Output the (x, y) coordinate of the center of the cell containing the given text.  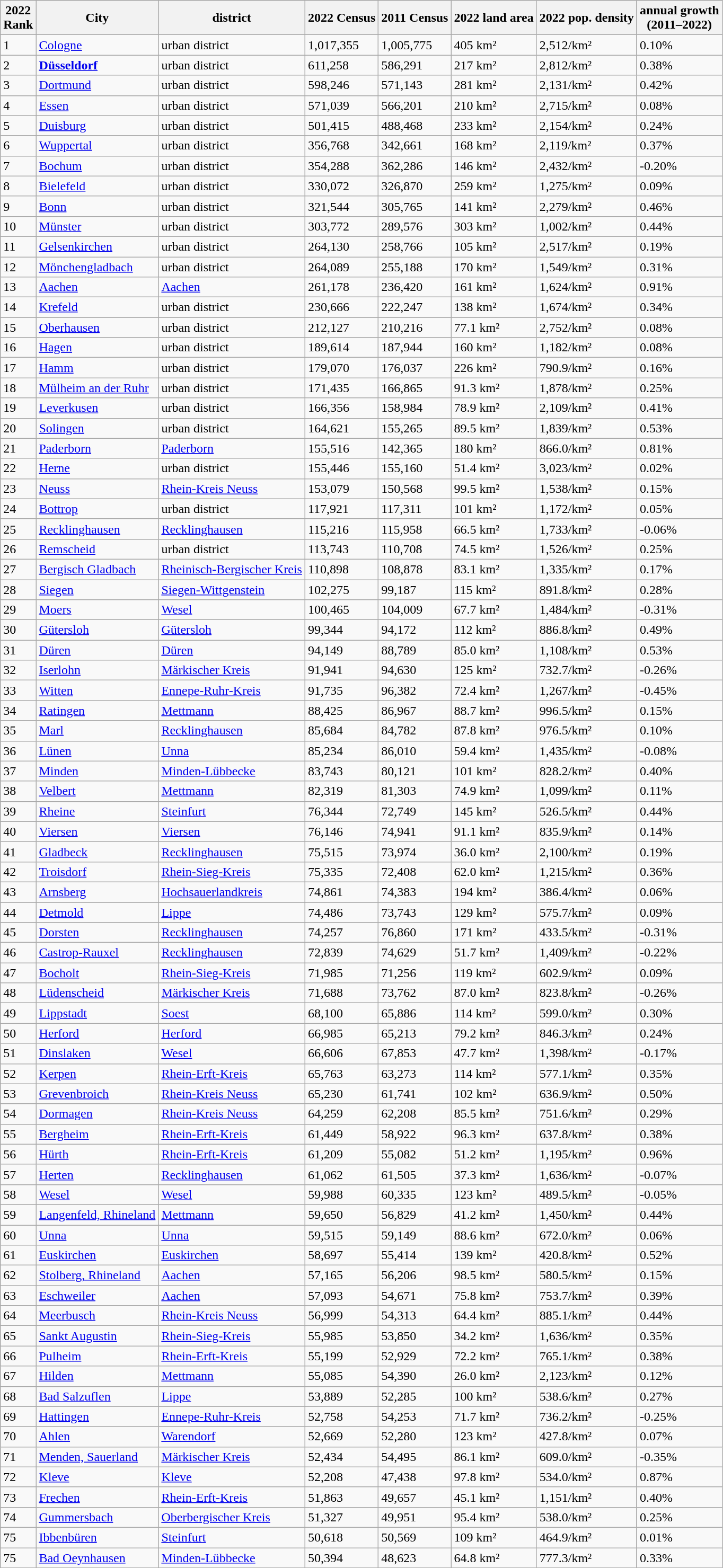
210,216 (415, 327)
427.8/km² (586, 1437)
Hochsauerlandkreis (232, 892)
Oberhausen (98, 327)
63,273 (415, 1074)
99.5 km² (494, 489)
2,752/km² (586, 327)
139 km² (494, 1255)
54,253 (415, 1416)
1,733/km² (586, 529)
Marl (98, 731)
1,275/km² (586, 186)
97.8 km² (494, 1477)
73 (18, 1497)
2 (18, 65)
Mülheim an der Ruhr (98, 388)
58,697 (341, 1255)
2011 Census (415, 18)
11 (18, 246)
109 km² (494, 1537)
49 (18, 1013)
108,878 (415, 569)
88,425 (341, 711)
64 (18, 1316)
88.7 km² (494, 711)
2,100/km² (586, 852)
72 (18, 1477)
78.9 km² (494, 408)
26 (18, 549)
56,206 (415, 1275)
2,517/km² (586, 246)
85,684 (341, 731)
33 (18, 690)
6 (18, 146)
56 (18, 1154)
Dorsten (98, 933)
611,258 (341, 65)
54 (18, 1114)
53 (18, 1094)
84,782 (415, 731)
66,985 (341, 1033)
Solingen (98, 428)
99,187 (415, 590)
1,182/km² (586, 348)
233 km² (494, 126)
Pulheim (98, 1356)
125 km² (494, 670)
-0.35% (680, 1457)
17 (18, 368)
65,763 (341, 1074)
57 (18, 1174)
68,100 (341, 1013)
138 km² (494, 307)
732.7/km² (586, 670)
61,209 (341, 1154)
14 (18, 307)
100 km² (494, 1396)
59 (18, 1215)
777.3/km² (586, 1557)
83.1 km² (494, 569)
56,999 (341, 1316)
80,121 (415, 771)
386.4/km² (586, 892)
187,944 (415, 348)
1,017,355 (341, 45)
534.0/km² (586, 1477)
94,630 (415, 670)
153,079 (341, 489)
102 km² (494, 1094)
433.5/km² (586, 933)
44 (18, 912)
38 (18, 791)
52,208 (341, 1477)
168 km² (494, 146)
35 (18, 731)
751.6/km² (586, 1114)
60,335 (415, 1194)
83,743 (341, 771)
0.46% (680, 206)
155,265 (415, 428)
51,327 (341, 1517)
26.0 km² (494, 1376)
Kerpen (98, 1074)
464.9/km² (586, 1537)
Wuppertal (98, 146)
74,941 (415, 831)
Düsseldorf (98, 65)
55,199 (341, 1356)
0.07% (680, 1437)
59,149 (415, 1235)
217 km² (494, 65)
2022 land area (494, 18)
87.0 km² (494, 993)
790.9/km² (586, 368)
0.36% (680, 872)
36 (18, 751)
0.96% (680, 1154)
Hilden (98, 1376)
-0.22% (680, 953)
32 (18, 670)
236,420 (415, 287)
1,538/km² (586, 489)
0.28% (680, 590)
230,666 (341, 307)
28 (18, 590)
105 km² (494, 246)
40 (18, 831)
99,344 (341, 630)
54,495 (415, 1457)
Gladbeck (98, 852)
Hürth (98, 1154)
48 (18, 993)
59,650 (341, 1215)
61 (18, 1255)
0.05% (680, 509)
102,275 (341, 590)
113,743 (341, 549)
74 (18, 1517)
annual growth (2011–2022) (680, 18)
115 km² (494, 590)
Bad Oeynhausen (98, 1557)
52,434 (341, 1457)
74,383 (415, 892)
37 (18, 771)
2,432/km² (586, 166)
23 (18, 489)
Bergheim (98, 1134)
73,743 (415, 912)
49,657 (415, 1497)
53,889 (341, 1396)
88.6 km² (494, 1235)
115,958 (415, 529)
1,195/km² (586, 1154)
50,569 (415, 1537)
-0.45% (680, 690)
72,408 (415, 872)
Herten (98, 1174)
Eschweiler (98, 1296)
43 (18, 892)
Siegen-Wittgenstein (232, 590)
88,789 (415, 650)
-0.06% (680, 529)
356,768 (341, 146)
0.37% (680, 146)
75,515 (341, 852)
Hamm (98, 368)
62 (18, 1275)
586,291 (415, 65)
59.4 km² (494, 751)
3 (18, 85)
Frechen (98, 1497)
72.2 km² (494, 1356)
95.4 km² (494, 1517)
96.3 km² (494, 1134)
538.0/km² (586, 1517)
1,099/km² (586, 791)
86,967 (415, 711)
21 (18, 448)
1,435/km² (586, 751)
158,984 (415, 408)
49,951 (415, 1517)
1,108/km² (586, 650)
63 (18, 1296)
Witten (98, 690)
54,390 (415, 1376)
164,621 (341, 428)
1,549/km² (586, 267)
321,544 (341, 206)
61,062 (341, 1174)
50 (18, 1033)
2,279/km² (586, 206)
1,398/km² (586, 1053)
Bonn (98, 206)
2,119/km² (586, 146)
53,850 (415, 1336)
25 (18, 529)
64,259 (341, 1114)
Stolberg, Rhineland (98, 1275)
155,160 (415, 468)
354,288 (341, 166)
170 km² (494, 267)
0.17% (680, 569)
Bergisch Gladbach (98, 569)
0.52% (680, 1255)
2022Rank (18, 18)
4 (18, 105)
176,037 (415, 368)
194 km² (494, 892)
57,093 (341, 1296)
2,123/km² (586, 1376)
835.9/km² (586, 831)
0.39% (680, 1296)
289,576 (415, 226)
61,505 (415, 1174)
1,215/km² (586, 872)
47.7 km² (494, 1053)
117,311 (415, 509)
0.41% (680, 408)
976.5/km² (586, 731)
19 (18, 408)
91,735 (341, 690)
0.16% (680, 368)
891.8/km² (586, 590)
54,313 (415, 1316)
34 (18, 711)
2,109/km² (586, 408)
27 (18, 569)
85.5 km² (494, 1114)
96,382 (415, 690)
71,256 (415, 973)
258,766 (415, 246)
180 km² (494, 448)
0.01% (680, 1537)
885.1/km² (586, 1316)
112 km² (494, 630)
74,257 (341, 933)
52,669 (341, 1437)
Lippstadt (98, 1013)
1,335/km² (586, 569)
1,878/km² (586, 388)
51.7 km² (494, 953)
51.2 km² (494, 1154)
12 (18, 267)
-0.25% (680, 1416)
Minden (98, 771)
87.8 km² (494, 731)
50,618 (341, 1537)
52,758 (341, 1416)
22 (18, 468)
58 (18, 1194)
9 (18, 206)
189,614 (341, 348)
488,468 (415, 126)
2022 pop. density (586, 18)
0.50% (680, 1094)
-0.05% (680, 1194)
district (232, 18)
161 km² (494, 287)
74,486 (341, 912)
1,409/km² (586, 953)
580.5/km² (586, 1275)
7 (18, 166)
85,234 (341, 751)
85.0 km² (494, 650)
Münster (98, 226)
-0.20% (680, 166)
Meerbusch (98, 1316)
166,356 (341, 408)
2022 Census (341, 18)
Warendorf (232, 1437)
Dormagen (98, 1114)
18 (18, 388)
2,131/km² (586, 85)
Leverkusen (98, 408)
Bottrop (98, 509)
67,853 (415, 1053)
171,435 (341, 388)
Bocholt (98, 973)
75.8 km² (494, 1296)
73,762 (415, 993)
82,319 (341, 791)
52,280 (415, 1437)
50,394 (341, 1557)
15 (18, 327)
0.29% (680, 1114)
Ratingen (98, 711)
Lünen (98, 751)
Hagen (98, 348)
303 km² (494, 226)
305,765 (415, 206)
155,446 (341, 468)
Ahlen (98, 1437)
602.9/km² (586, 973)
76,146 (341, 831)
2,715/km² (586, 105)
46 (18, 953)
501,415 (341, 126)
Castrop-Rauxel (98, 953)
179,070 (341, 368)
67.7 km² (494, 610)
45 (18, 933)
55,414 (415, 1255)
62.0 km² (494, 872)
Dortmund (98, 85)
0.34% (680, 307)
65,213 (415, 1033)
264,089 (341, 267)
0.81% (680, 448)
261,178 (341, 287)
571,143 (415, 85)
0.91% (680, 287)
100,465 (341, 610)
74.9 km² (494, 791)
55,985 (341, 1336)
Soest (232, 1013)
1,484/km² (586, 610)
Lüdenscheid (98, 993)
538.6/km² (586, 1396)
55 (18, 1134)
71,688 (341, 993)
210 km² (494, 105)
577.1/km² (586, 1074)
69 (18, 1416)
226 km² (494, 368)
566,201 (415, 105)
74.5 km² (494, 549)
Cologne (98, 45)
765.1/km² (586, 1356)
70 (18, 1437)
141 km² (494, 206)
Neuss (98, 489)
52,929 (415, 1356)
55,085 (341, 1376)
65,230 (341, 1094)
77.1 km² (494, 327)
81,303 (415, 791)
Bochum (98, 166)
599.0/km² (586, 1013)
65,886 (415, 1013)
1,002/km² (586, 226)
212,127 (341, 327)
0.12% (680, 1376)
1,172/km² (586, 509)
636.9/km² (586, 1094)
886.8/km² (586, 630)
Duisburg (98, 126)
119 km² (494, 973)
Ibbenbüren (98, 1537)
Arnsberg (98, 892)
59,988 (341, 1194)
1,005,775 (415, 45)
753.7/km² (586, 1296)
0.49% (680, 630)
575.7/km² (586, 912)
52,285 (415, 1396)
73,974 (415, 852)
609.0/km² (586, 1457)
526.5/km² (586, 811)
222,247 (415, 307)
Troisdorf (98, 872)
Velbert (98, 791)
City (98, 18)
0.27% (680, 1396)
281 km² (494, 85)
1,151/km² (586, 1497)
Bielefeld (98, 186)
571,039 (341, 105)
Mönchengladbach (98, 267)
61,449 (341, 1134)
129 km² (494, 912)
64.8 km² (494, 1557)
65 (18, 1336)
5 (18, 126)
10 (18, 226)
326,870 (415, 186)
145 km² (494, 811)
91.3 km² (494, 388)
1,674/km² (586, 307)
Siegen (98, 590)
255,188 (415, 267)
31 (18, 650)
-0.17% (680, 1053)
-0.07% (680, 1174)
303,772 (341, 226)
72,839 (341, 953)
115,216 (341, 529)
Herne (98, 468)
42 (18, 872)
110,898 (341, 569)
76,860 (415, 933)
34.2 km² (494, 1336)
29 (18, 610)
Essen (98, 105)
637.8/km² (586, 1134)
41.2 km² (494, 1215)
Iserlohn (98, 670)
39 (18, 811)
72,749 (415, 811)
Moers (98, 610)
51 (18, 1053)
110,708 (415, 549)
94,172 (415, 630)
Dinslaken (98, 1053)
36.0 km² (494, 852)
Hattingen (98, 1416)
47 (18, 973)
68 (18, 1396)
117,921 (341, 509)
736.2/km² (586, 1416)
171 km² (494, 933)
74,629 (415, 953)
2,812/km² (586, 65)
57,165 (341, 1275)
420.8/km² (586, 1255)
51.4 km² (494, 468)
1,267/km² (586, 690)
160 km² (494, 348)
Rheine (98, 811)
86.1 km² (494, 1457)
489.5/km² (586, 1194)
59,515 (341, 1235)
0.87% (680, 1477)
48,623 (415, 1557)
86,010 (415, 751)
0.14% (680, 831)
1,450/km² (586, 1215)
8 (18, 186)
55,082 (415, 1154)
Sankt Augustin (98, 1336)
30 (18, 630)
64.4 km² (494, 1316)
0.30% (680, 1013)
24 (18, 509)
60 (18, 1235)
0.31% (680, 267)
1,839/km² (586, 428)
823.8/km² (586, 993)
0.02% (680, 468)
2,154/km² (586, 126)
0.42% (680, 85)
37.3 km² (494, 1174)
362,286 (415, 166)
76,344 (341, 811)
98.5 km² (494, 1275)
-0.08% (680, 751)
155,516 (341, 448)
996.5/km² (586, 711)
54,671 (415, 1296)
94,149 (341, 650)
20 (18, 428)
598,246 (341, 85)
330,072 (341, 186)
259 km² (494, 186)
61,741 (415, 1094)
Detmold (98, 912)
51,863 (341, 1497)
Krefeld (98, 307)
41 (18, 852)
0.33% (680, 1557)
56,829 (415, 1215)
13 (18, 287)
Oberbergischer Kreis (232, 1517)
Langenfeld, Rhineland (98, 1215)
62,208 (415, 1114)
166,865 (415, 388)
66.5 km² (494, 529)
104,009 (415, 610)
264,130 (341, 246)
2,512/km² (586, 45)
828.2/km² (586, 771)
79.2 km² (494, 1033)
66,606 (341, 1053)
Remscheid (98, 549)
1,624/km² (586, 287)
Bad Salzuflen (98, 1396)
Grevenbroich (98, 1094)
91,941 (341, 670)
89.5 km² (494, 428)
Gelsenkirchen (98, 246)
Menden, Sauerland (98, 1457)
866.0/km² (586, 448)
405 km² (494, 45)
47,438 (415, 1477)
67 (18, 1376)
66 (18, 1356)
1 (18, 45)
3,023/km² (586, 468)
142,365 (415, 448)
Gummersbach (98, 1517)
71.7 km² (494, 1416)
71,985 (341, 973)
16 (18, 348)
0.11% (680, 791)
45.1 km² (494, 1497)
72.4 km² (494, 690)
146 km² (494, 166)
58,922 (415, 1134)
846.3/km² (586, 1033)
75,335 (341, 872)
672.0/km² (586, 1235)
Rheinisch-Bergischer Kreis (232, 569)
71 (18, 1457)
74,861 (341, 892)
52 (18, 1074)
1,526/km² (586, 549)
342,661 (415, 146)
150,568 (415, 489)
91.1 km² (494, 831)
